Find where the given text appears and provide that cell's center as (x, y) coordinate. 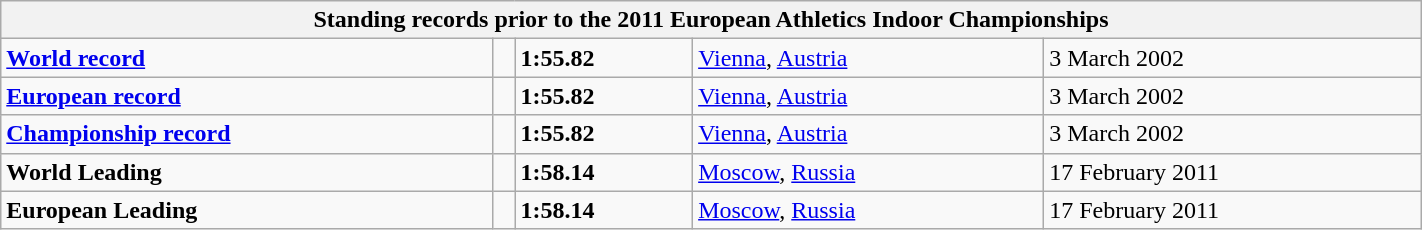
European Leading (246, 210)
World Leading (246, 172)
Championship record (246, 134)
World record (246, 58)
European record (246, 96)
Standing records prior to the 2011 European Athletics Indoor Championships (711, 20)
